For the text-containing cell, return its midpoint in (X, Y) coordinate format. 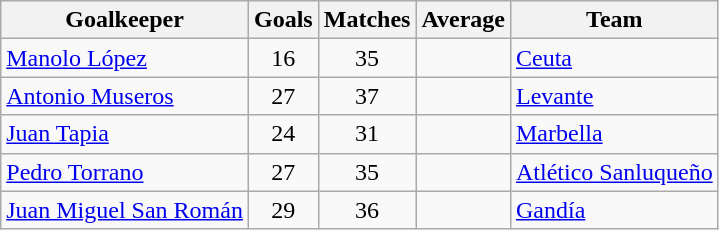
Average (464, 20)
37 (367, 96)
16 (283, 58)
Goals (283, 20)
Juan Miguel San Román (125, 210)
29 (283, 210)
Goalkeeper (125, 20)
Levante (614, 96)
31 (367, 134)
36 (367, 210)
Gandía (614, 210)
Pedro Torrano (125, 172)
24 (283, 134)
Team (614, 20)
Manolo López (125, 58)
Ceuta (614, 58)
Marbella (614, 134)
Atlético Sanluqueño (614, 172)
Matches (367, 20)
Juan Tapia (125, 134)
Antonio Museros (125, 96)
